Find where the given text appears and provide that cell's center as (x, y) coordinate. 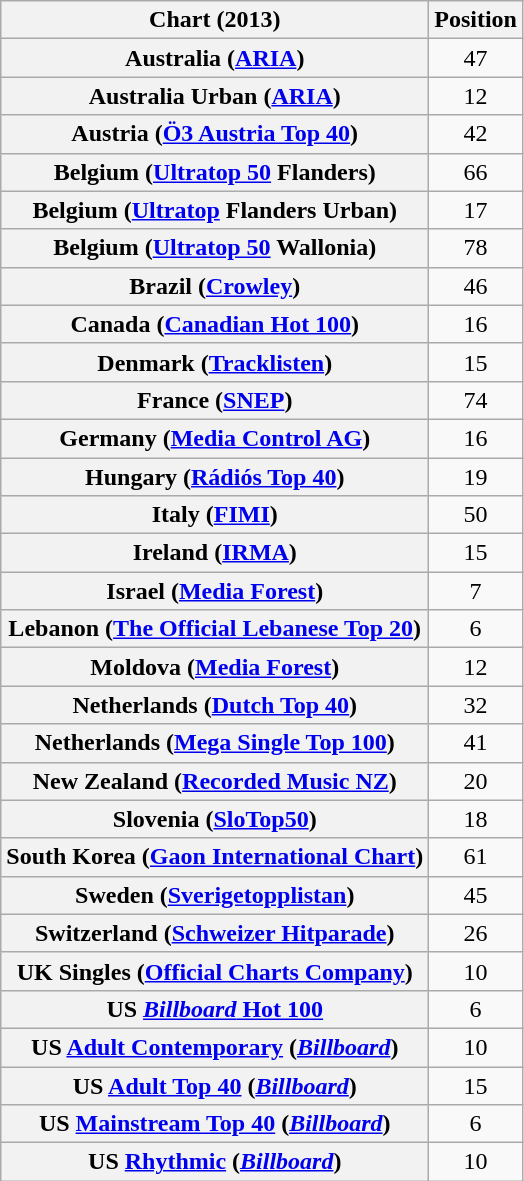
US Rhythmic (Billboard) (215, 1162)
France (SNEP) (215, 400)
50 (476, 515)
Slovenia (SloTop50) (215, 819)
Position (476, 20)
18 (476, 819)
Moldova (Media Forest) (215, 667)
US Mainstream Top 40 (Billboard) (215, 1124)
78 (476, 248)
20 (476, 781)
Belgium (Ultratop Flanders Urban) (215, 210)
Sweden (Sverigetopplistan) (215, 895)
74 (476, 400)
Chart (2013) (215, 20)
Australia (ARIA) (215, 58)
46 (476, 286)
Italy (FIMI) (215, 515)
7 (476, 591)
Switzerland (Schweizer Hitparade) (215, 933)
41 (476, 743)
32 (476, 705)
US Adult Top 40 (Billboard) (215, 1085)
Australia Urban (ARIA) (215, 96)
42 (476, 134)
Germany (Media Control AG) (215, 438)
19 (476, 477)
Denmark (Tracklisten) (215, 362)
Ireland (IRMA) (215, 553)
Belgium (Ultratop 50 Wallonia) (215, 248)
US Adult Contemporary (Billboard) (215, 1047)
Netherlands (Dutch Top 40) (215, 705)
26 (476, 933)
Canada (Canadian Hot 100) (215, 324)
Hungary (Rádiós Top 40) (215, 477)
61 (476, 857)
Brazil (Crowley) (215, 286)
47 (476, 58)
17 (476, 210)
South Korea (Gaon International Chart) (215, 857)
UK Singles (Official Charts Company) (215, 971)
66 (476, 172)
Belgium (Ultratop 50 Flanders) (215, 172)
Israel (Media Forest) (215, 591)
Netherlands (Mega Single Top 100) (215, 743)
Lebanon (The Official Lebanese Top 20) (215, 629)
Austria (Ö3 Austria Top 40) (215, 134)
US Billboard Hot 100 (215, 1009)
45 (476, 895)
New Zealand (Recorded Music NZ) (215, 781)
